Pinpoint the cell where the given text exists, returning its [x, y] midpoint coordinate. 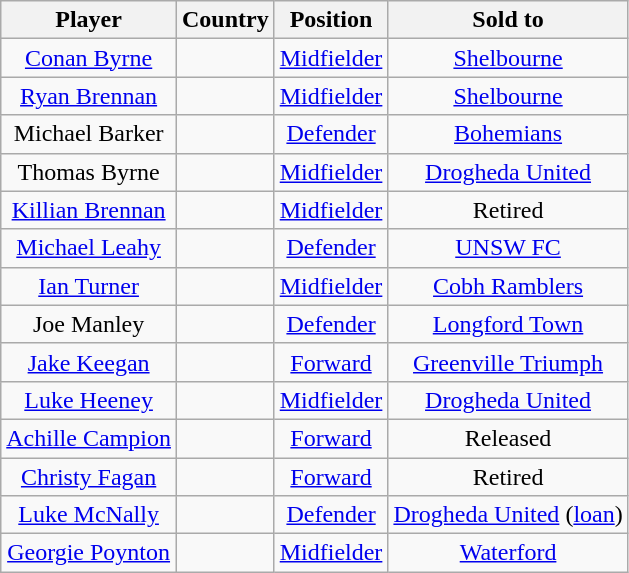
Thomas Byrne [89, 172]
Joe Manley [89, 324]
Released [508, 438]
Ian Turner [89, 286]
Longford Town [508, 324]
Killian Brennan [89, 210]
Sold to [508, 20]
Michael Barker [89, 134]
Jake Keegan [89, 362]
Cobh Ramblers [508, 286]
Achille Campion [89, 438]
Player [89, 20]
Conan Byrne [89, 58]
Georgie Poynton [89, 553]
Ryan Brennan [89, 96]
Country [225, 20]
Luke Heeney [89, 400]
Drogheda United (loan) [508, 515]
Luke McNally [89, 515]
Greenville Triumph [508, 362]
Bohemians [508, 134]
Michael Leahy [89, 248]
Position [331, 20]
Waterford [508, 553]
Christy Fagan [89, 477]
UNSW FC [508, 248]
